Output the [x, y] coordinate of the center of the cell containing the given text.  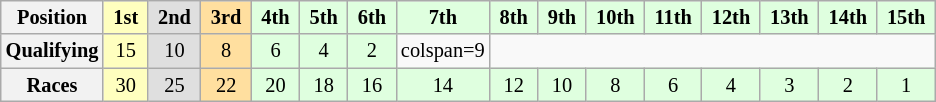
11th [672, 17]
8th [514, 17]
13th [789, 17]
Position [52, 17]
9th [562, 17]
30 [126, 85]
10th [615, 17]
2nd [174, 17]
16 [372, 85]
25 [174, 85]
22 [226, 85]
Qualifying [52, 51]
14 [443, 85]
5th [324, 17]
12 [514, 85]
18 [324, 85]
15 [126, 51]
Races [52, 85]
3rd [226, 17]
3 [789, 85]
6th [372, 17]
12th [731, 17]
colspan=9 [443, 51]
1st [126, 17]
4th [275, 17]
7th [443, 17]
14th [848, 17]
1 [906, 85]
20 [275, 85]
15th [906, 17]
